Identify which cell holds the provided text, then report its (X, Y) central coordinate. 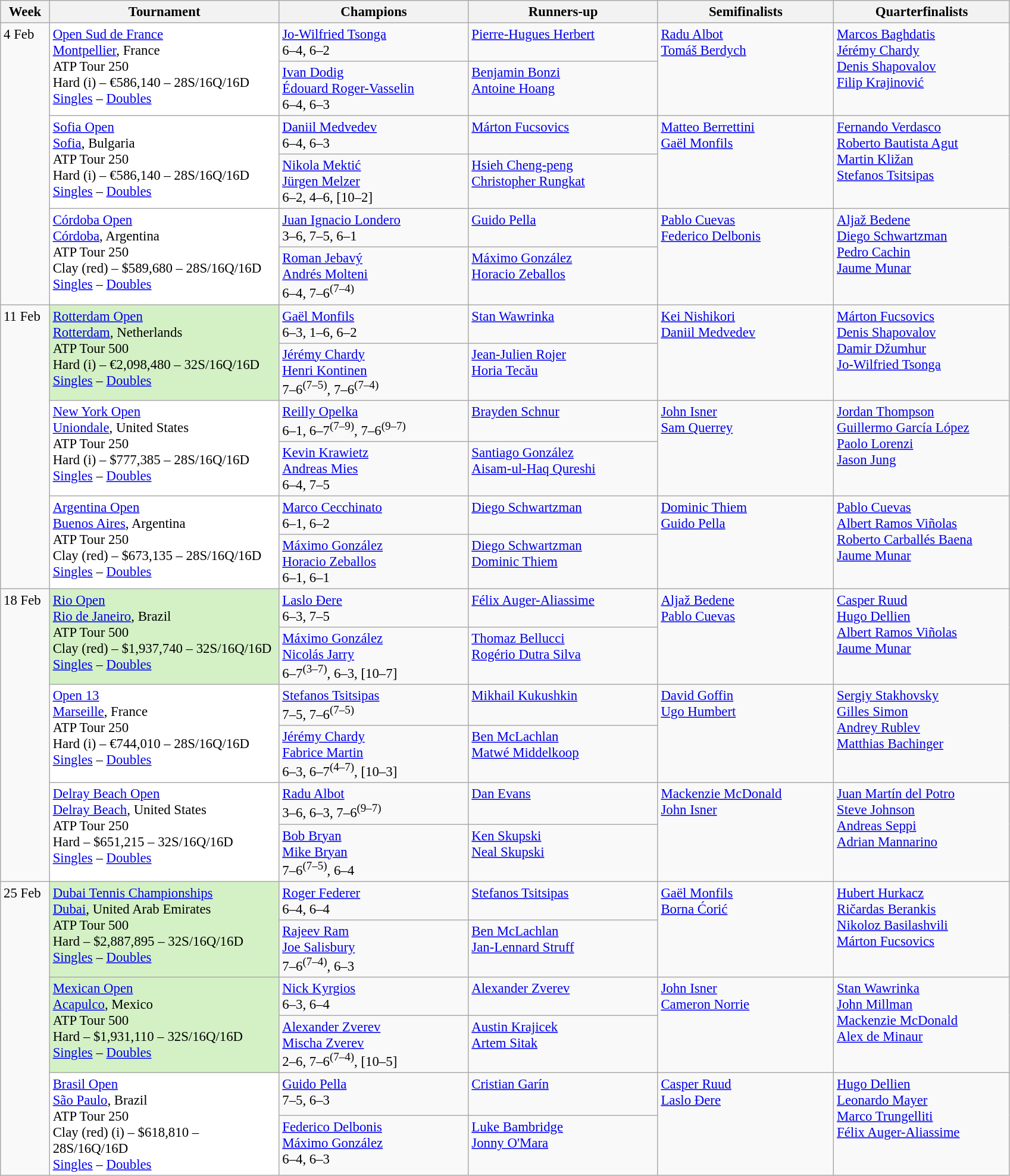
Roger Federer6–4, 6–4 (374, 901)
Aljaž Bedene Pablo Cuevas (746, 637)
Pablo Cuevas Albert Ramos Viñolas Roberto Carballés Baena Jaume Munar (922, 542)
Sergiy Stakhovsky Gilles Simon Andrey Rublev Matthias Bachinger (922, 733)
Jo-Wilfried Tsonga 6–4, 6–2 (374, 43)
Semifinalists (746, 12)
Fernando Verdasco Roberto Bautista Agut Martin Kližan Stefanos Tsitsipas (922, 162)
Máximo González Horacio Zeballos6–1, 6–1 (374, 562)
Hubert Hurkacz Ričardas Berankis Nikoloz Basilashvili Márton Fucsovics (922, 930)
Félix Auger-Aliassime (563, 608)
John Isner Sam Querrey (746, 448)
Brayden Schnur (563, 420)
Ben McLachlan Matwé Middelkoop (563, 754)
Máximo González Horacio Zeballos (563, 276)
Gaël Monfils6–3, 1–6, 6–2 (374, 324)
Austin Krajicek Artem Sitak (563, 1044)
Córdoba Open Córdoba, ArgentinaATP Tour 250Clay (red) – $589,680 – 28S/16Q/16DSingles – Doubles (164, 257)
Jérémy Chardy Henri Kontinen7–6(7–5), 7–6(7–4) (374, 371)
Pablo Cuevas Federico Delbonis (746, 257)
Mackenzie McDonald John Isner (746, 832)
Bob Bryan Mike Bryan7–6(7–5), 6–4 (374, 853)
Santiago González Aisam-ul-Haq Qureshi (563, 469)
Ken Skupski Neal Skupski (563, 853)
Pierre-Hugues Herbert (563, 43)
Jordan Thompson Guillermo García López Paolo Lorenzi Jason Jung (922, 448)
Márton Fucsovics (563, 136)
Mexican Open Acapulco, MexicoATP Tour 500Hard – $1,931,110 – 32S/16Q/16DSingles – Doubles (164, 1025)
Marcos Baghdatis Jérémy Chardy Denis Shapovalov Filip Krajinović (922, 70)
Daniil Medvedev 6–4, 6–3 (374, 136)
Radu Albot Tomáš Berdych (746, 70)
Casper Ruud Hugo Dellien Albert Ramos Viñolas Jaume Munar (922, 637)
Runners-up (563, 12)
Stan Wawrinka (563, 324)
Alexander Zverev Mischa Zverev 2–6, 7–6(7–4), [10–5] (374, 1044)
David Goffin Ugo Humbert (746, 733)
Laslo Đere 6–3, 7–5 (374, 608)
Open Sud de France Montpellier, FranceATP Tour 250Hard (i) – €586,140 – 28S/16Q/16DSingles – Doubles (164, 70)
Tournament (164, 12)
Cristian Garín (563, 1094)
Dominic Thiem Guido Pella (746, 542)
Argentina Open Buenos Aires, ArgentinaATP Tour 250Clay (red) – $673,135 – 28S/16Q/16DSingles – Doubles (164, 542)
Márton Fucsovics Denis Shapovalov Damir Džumhur Jo-Wilfried Tsonga (922, 352)
Máximo González Nicolás Jarry6–7(3–7), 6–3, [10–7] (374, 656)
Roman Jebavý Andrés Molteni 6–4, 7–6(7–4) (374, 276)
25 Feb (25, 1028)
Stefanos Tsitsipas7–5, 7–6(7–5) (374, 705)
Nick Kyrgios6–3, 6–4 (374, 996)
Benjamin Bonzi Antoine Hoang (563, 89)
Sofia Open Sofia, BulgariaATP Tour 250Hard (i) – €586,140 – 28S/16Q/16DSingles – Doubles (164, 162)
Brasil Open São Paulo, BrazilATP Tour 250Clay (red) (i) – $618,810 – 28S/16Q/16DSingles – Doubles (164, 1125)
New York Open Uniondale, United StatesATP Tour 250Hard (i) – $777,385 – 28S/16Q/16DSingles – Doubles (164, 448)
Dubai Tennis Championships Dubai, United Arab EmiratesATP Tour 500Hard – $2,887,895 – 32S/16Q/16DSingles – Doubles (164, 930)
Alexander Zverev (563, 996)
Juan Martín del Potro Steve Johnson Andreas Seppi Adrian Mannarino (922, 832)
Open 13 Marseille, FranceATP Tour 250Hard (i) – €744,010 – 28S/16Q/16DSingles – Doubles (164, 733)
Mikhail Kukushkin (563, 705)
John Isner Cameron Norrie (746, 1025)
Federico Delbonis Máximo González 6–4, 6–3 (374, 1145)
Week (25, 12)
Quarterfinalists (922, 12)
Reilly Opelka6–1, 6–7(7–9), 7–6(9–7) (374, 420)
Luke Bambridge Jonny O'Mara (563, 1145)
Stan Wawrinka John Millman Mackenzie McDonald Alex de Minaur (922, 1025)
Diego Schwartzman Dominic Thiem (563, 562)
4 Feb (25, 164)
Hsieh Cheng-peng Christopher Rungkat (563, 182)
Nikola Mektić Jürgen Melzer 6–2, 4–6, [10–2] (374, 182)
Thomaz Bellucci Rogério Dutra Silva (563, 656)
Rajeev Ram Joe Salisbury 7–6(7–4), 6–3 (374, 949)
11 Feb (25, 447)
Marco Cecchinato6–1, 6–2 (374, 515)
Aljaž Bedene Diego Schwartzman Pedro Cachin Jaume Munar (922, 257)
Jean-Julien Rojer Horia Tecău (563, 371)
Ivan Dodig Édouard Roger-Vasselin 6–4, 6–3 (374, 89)
Casper Ruud Laslo Đere (746, 1125)
Guido Pella 7–5, 6–3 (374, 1094)
Matteo Berrettini Gaël Monfils (746, 162)
Rio Open Rio de Janeiro, BrazilATP Tour 500Clay (red) – $1,937,740 – 32S/16Q/16DSingles – Doubles (164, 637)
18 Feb (25, 735)
Champions (374, 12)
Gaël Monfils Borna Ćorić (746, 930)
Kevin Krawietz Andreas Mies6–4, 7–5 (374, 469)
Guido Pella (563, 229)
Stefanos Tsitsipas (563, 901)
Delray Beach Open Delray Beach, United StatesATP Tour 250Hard – $651,215 – 32S/16Q/16DSingles – Doubles (164, 832)
Rotterdam Open Rotterdam, NetherlandsATP Tour 500Hard (i) – €2,098,480 – 32S/16Q/16DSingles – Doubles (164, 352)
Dan Evans (563, 803)
Radu Albot 3–6, 6–3, 7–6(9–7) (374, 803)
Jérémy Chardy Fabrice Martin6–3, 6–7(4–7), [10–3] (374, 754)
Kei Nishikori Daniil Medvedev (746, 352)
Ben McLachlan Jan-Lennard Struff (563, 949)
Diego Schwartzman (563, 515)
Juan Ignacio Londero3–6, 7–5, 6–1 (374, 229)
Hugo Dellien Leonardo Mayer Marco Trungelliti Félix Auger-Aliassime (922, 1125)
